Find where the given text appears and provide that cell's center as [X, Y] coordinate. 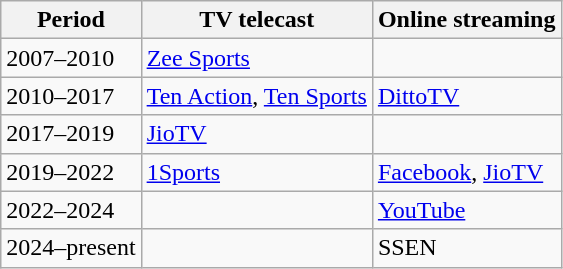
2010–2017 [71, 96]
DittoTV [466, 96]
Facebook, JioTV [466, 172]
2017–2019 [71, 134]
2019–2022 [71, 172]
1Sports [256, 172]
2022–2024 [71, 210]
Period [71, 20]
2007–2010 [71, 58]
JioTV [256, 134]
YouTube [466, 210]
2024–present [71, 248]
TV telecast [256, 20]
Ten Action, Ten Sports [256, 96]
Zee Sports [256, 58]
SSEN [466, 248]
Online streaming [466, 20]
